Pinpoint the cell where the given text exists, returning its [x, y] midpoint coordinate. 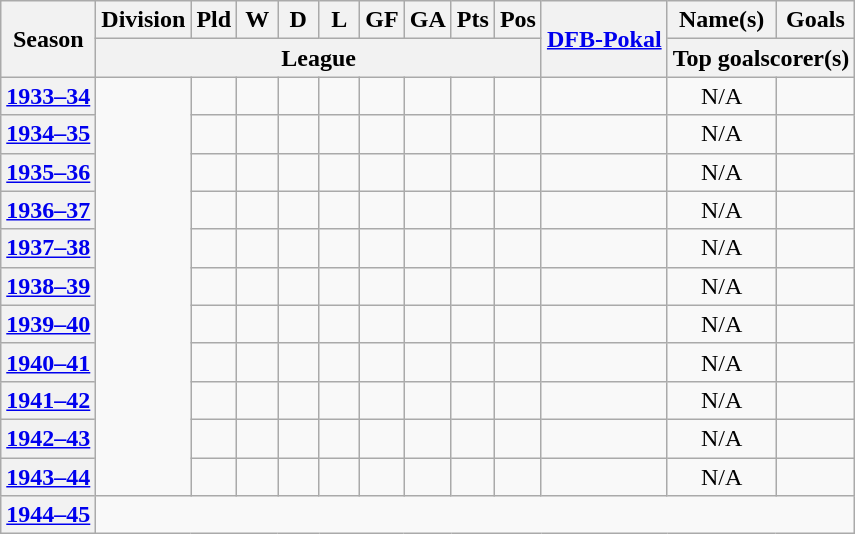
GF [382, 20]
D [298, 20]
Pld [214, 20]
1944–45 [48, 515]
1936–37 [48, 210]
1937–38 [48, 248]
1938–39 [48, 286]
Name(s) [722, 20]
1941–42 [48, 400]
Goals [816, 20]
L [340, 20]
DFB-Pokal [604, 39]
1940–41 [48, 362]
Division [144, 20]
1942–43 [48, 438]
Season [48, 39]
Pos [518, 20]
1933–34 [48, 96]
W [258, 20]
1939–40 [48, 324]
Pts [472, 20]
League [319, 58]
Top goalscorer(s) [761, 58]
GA [428, 20]
1934–35 [48, 134]
1935–36 [48, 172]
1943–44 [48, 477]
